Determine the (x, y) coordinate at the center of the cell enclosing the given text.  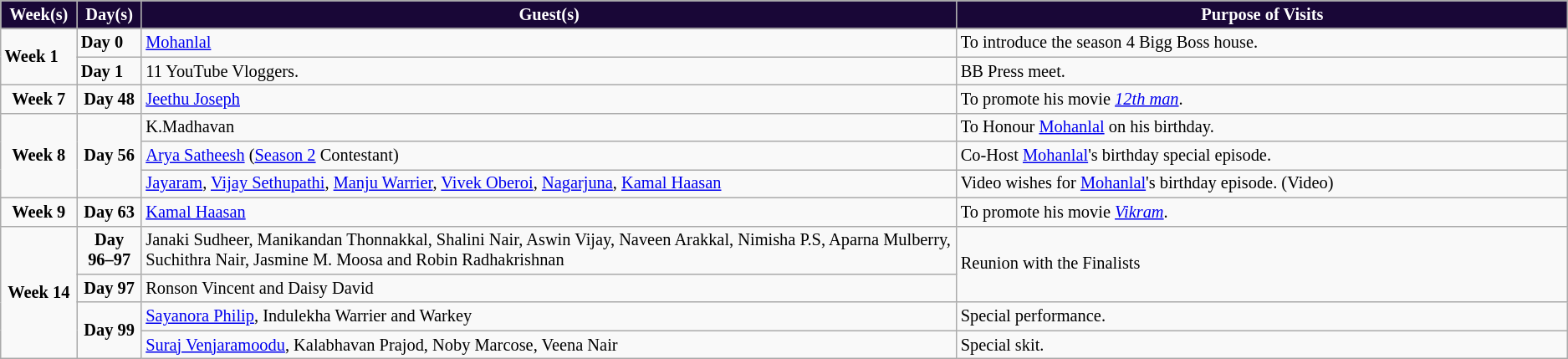
Purpose of Visits (1263, 14)
To introduce the season 4 Bigg Boss house. (1263, 43)
Special skit. (1263, 345)
Day 48 (110, 99)
K.Madhavan (549, 127)
Sayanora Philip, Indulekha Warrier and Warkey (549, 316)
Day 99 (110, 330)
Suraj Venjaramoodu, Kalabhavan Prajod, Noby Marcose, Veena Nair (549, 345)
Day 63 (110, 212)
Week 8 (38, 156)
Ronson Vincent and Daisy David (549, 288)
Mohanlal (549, 43)
Special performance. (1263, 316)
Day(s) (110, 14)
Day 96–97 (110, 250)
Week 7 (38, 99)
Day 1 (110, 71)
11 YouTube Vloggers. (549, 71)
Week 14 (38, 293)
Week 1 (38, 57)
To promote his movie 12th man. (1263, 99)
Week 9 (38, 212)
To Honour Mohanlal on his birthday. (1263, 127)
Co-Host Mohanlal's birthday special episode. (1263, 156)
Video wishes for Mohanlal's birthday episode. (Video) (1263, 183)
Week(s) (38, 14)
Guest(s) (549, 14)
Arya Satheesh (Season 2 Contestant) (549, 156)
Kamal Haasan (549, 212)
To promote his movie Vikram. (1263, 212)
BB Press meet. (1263, 71)
Day 56 (110, 156)
Day 0 (110, 43)
Jeethu Joseph (549, 99)
Day 97 (110, 288)
Reunion with the Finalists (1263, 264)
Jayaram, Vijay Sethupathi, Manju Warrier, Vivek Oberoi, Nagarjuna, Kamal Haasan (549, 183)
